Identify which cell holds the provided text, then report its (X, Y) central coordinate. 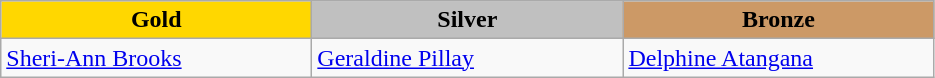
Silver (468, 20)
Geraldine Pillay (468, 58)
Gold (156, 20)
Delphine Atangana (778, 58)
Bronze (778, 20)
Sheri-Ann Brooks (156, 58)
